Find where the given text appears and provide that cell's center as (x, y) coordinate. 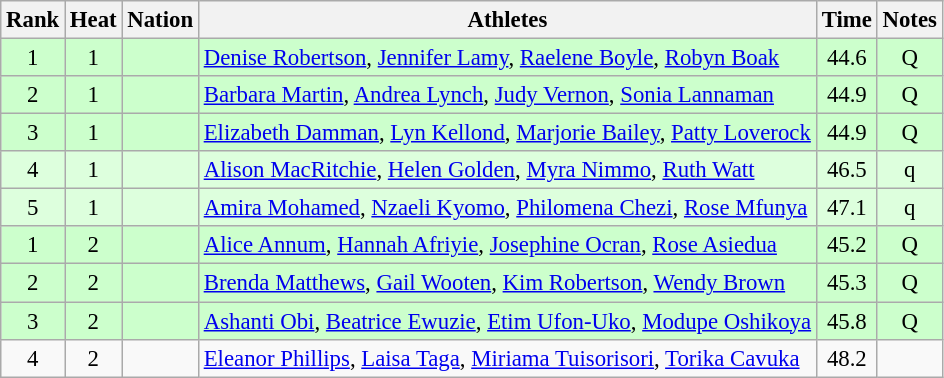
Denise Robertson, Jennifer Lamy, Raelene Boyle, Robyn Boak (507, 58)
44.6 (846, 58)
Elizabeth Damman, Lyn Kellond, Marjorie Bailey, Patty Loverock (507, 133)
Ashanti Obi, Beatrice Ewuzie, Etim Ufon-Uko, Modupe Oshikoya (507, 321)
Brenda Matthews, Gail Wooten, Kim Robertson, Wendy Brown (507, 283)
Alice Annum, Hannah Afriyie, Josephine Ocran, Rose Asiedua (507, 245)
Notes (910, 20)
Barbara Martin, Andrea Lynch, Judy Vernon, Sonia Lannaman (507, 95)
Athletes (507, 20)
45.3 (846, 283)
45.2 (846, 245)
Eleanor Phillips, Laisa Taga, Miriama Tuisorisori, Torika Cavuka (507, 358)
Alison MacRitchie, Helen Golden, Myra Nimmo, Ruth Watt (507, 170)
47.1 (846, 208)
5 (33, 208)
Amira Mohamed, Nzaeli Kyomo, Philomena Chezi, Rose Mfunya (507, 208)
46.5 (846, 170)
Rank (33, 20)
48.2 (846, 358)
Nation (160, 20)
Heat (94, 20)
Time (846, 20)
45.8 (846, 321)
